Extract the (x, y) coordinate from the center of the cell holding the provided text.  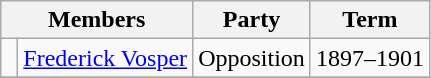
1897–1901 (370, 58)
Frederick Vosper (106, 58)
Term (370, 20)
Opposition (252, 58)
Party (252, 20)
Members (97, 20)
